Return [X, Y] of the center of cell containing provided text 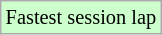
Fastest session lap [81, 17]
